Output the (x, y) coordinate of the center of the cell containing the given text.  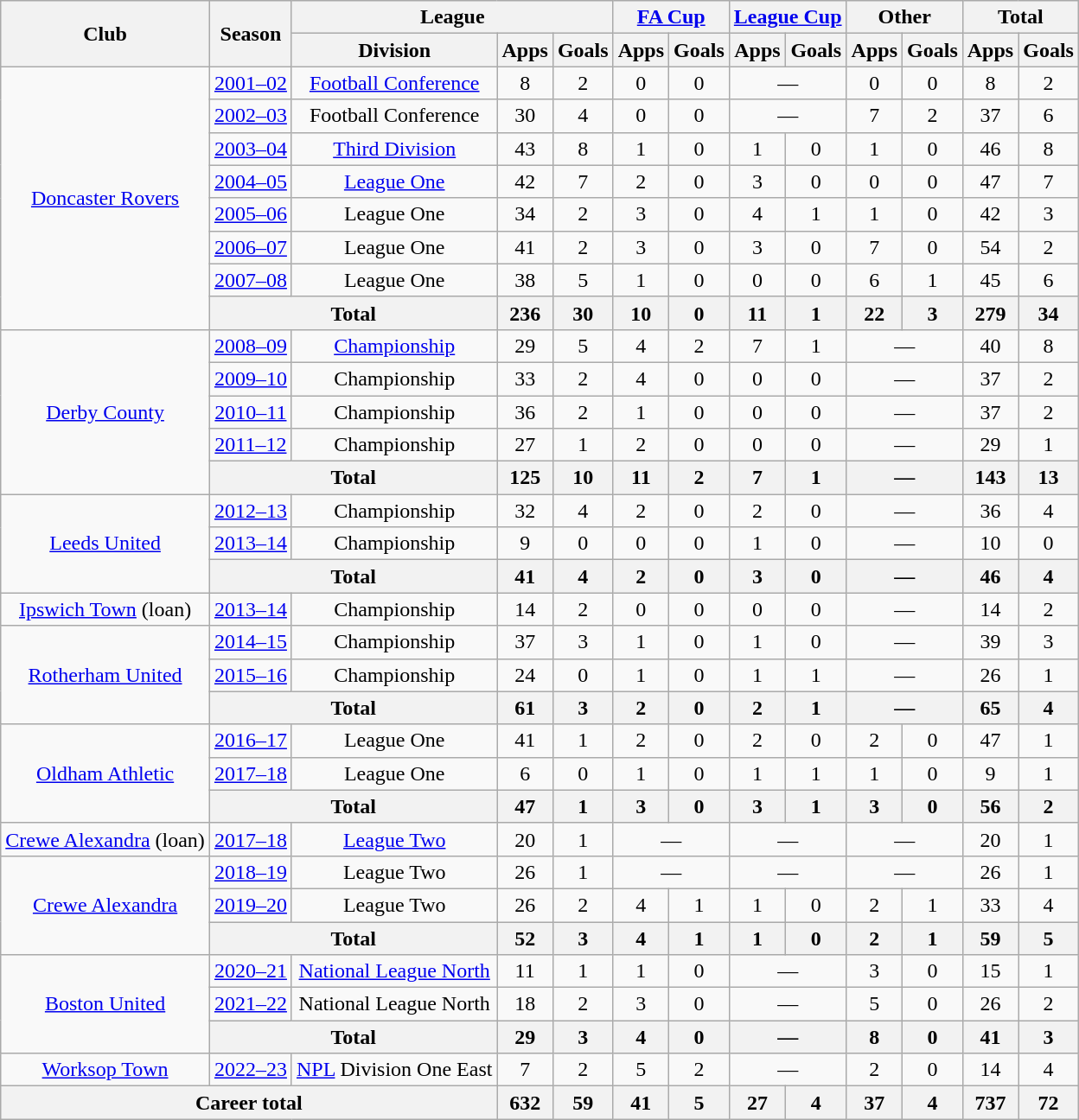
54 (990, 247)
13 (1049, 478)
Worksop Town (105, 1070)
NPL Division One East (394, 1070)
Boston United (105, 1004)
Leeds United (105, 544)
2005–06 (251, 214)
Career total (249, 1103)
Other (904, 17)
Third Division (394, 149)
2019–20 (251, 905)
2009–10 (251, 379)
2004–05 (251, 181)
40 (990, 346)
Derby County (105, 411)
279 (990, 313)
72 (1049, 1103)
236 (525, 313)
18 (525, 1004)
632 (525, 1103)
2006–07 (251, 247)
2003–04 (251, 149)
Oldham Athletic (105, 773)
24 (525, 675)
2002–03 (251, 116)
League (452, 17)
2016–17 (251, 741)
2012–13 (251, 511)
65 (990, 708)
Club (105, 34)
15 (990, 971)
61 (525, 708)
52 (525, 938)
56 (990, 806)
Season (251, 34)
FA Cup (671, 17)
Rotherham United (105, 675)
2007–08 (251, 280)
2020–21 (251, 971)
45 (990, 280)
Ipswich Town (loan) (105, 609)
2022–23 (251, 1070)
Doncaster Rovers (105, 198)
Crewe Alexandra (105, 905)
2011–12 (251, 445)
125 (525, 478)
Division (394, 50)
2014–15 (251, 642)
32 (525, 511)
League Cup (788, 17)
2015–16 (251, 675)
2001–02 (251, 83)
2008–09 (251, 346)
143 (990, 478)
43 (525, 149)
39 (990, 642)
2021–22 (251, 1004)
737 (990, 1103)
2018–19 (251, 872)
22 (874, 313)
Crewe Alexandra (loan) (105, 839)
38 (525, 280)
2010–11 (251, 412)
